Capture the cell that displays the provided text and extract its [X, Y] central coordinate. 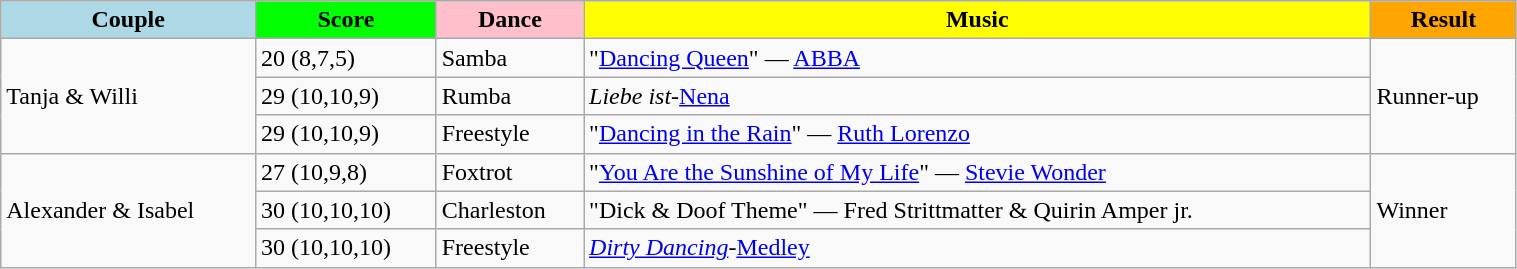
Dirty Dancing-Medley [978, 248]
Charleston [510, 210]
"Dick & Doof Theme" — Fred Strittmatter & Quirin Amper jr. [978, 210]
"Dancing Queen" — ABBA [978, 58]
Runner-up [1444, 96]
"Dancing in the Rain" — Ruth Lorenzo [978, 134]
Foxtrot [510, 172]
Alexander & Isabel [128, 210]
Winner [1444, 210]
Couple [128, 20]
Dance [510, 20]
Liebe ist-Nena [978, 96]
"You Are the Sunshine of My Life" — Stevie Wonder [978, 172]
Samba [510, 58]
20 (8,7,5) [346, 58]
Rumba [510, 96]
Music [978, 20]
Result [1444, 20]
27 (10,9,8) [346, 172]
Tanja & Willi [128, 96]
Score [346, 20]
